Return the (x, y) coordinate for the center point of the cell that contains the specified text.  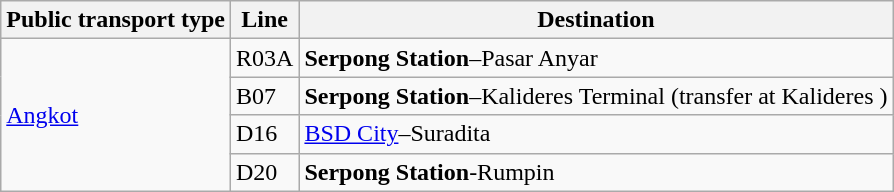
D20 (264, 172)
D16 (264, 134)
Destination (596, 20)
Serpong Station–Pasar Anyar (596, 58)
Serpong Station–Kalideres Terminal (transfer at Kalideres ) (596, 96)
Angkot (116, 115)
Serpong Station-Rumpin (596, 172)
Line (264, 20)
BSD City–Suradita (596, 134)
B07 (264, 96)
R03A (264, 58)
Public transport type (116, 20)
